Identify which cell holds the provided text, then report its [x, y] central coordinate. 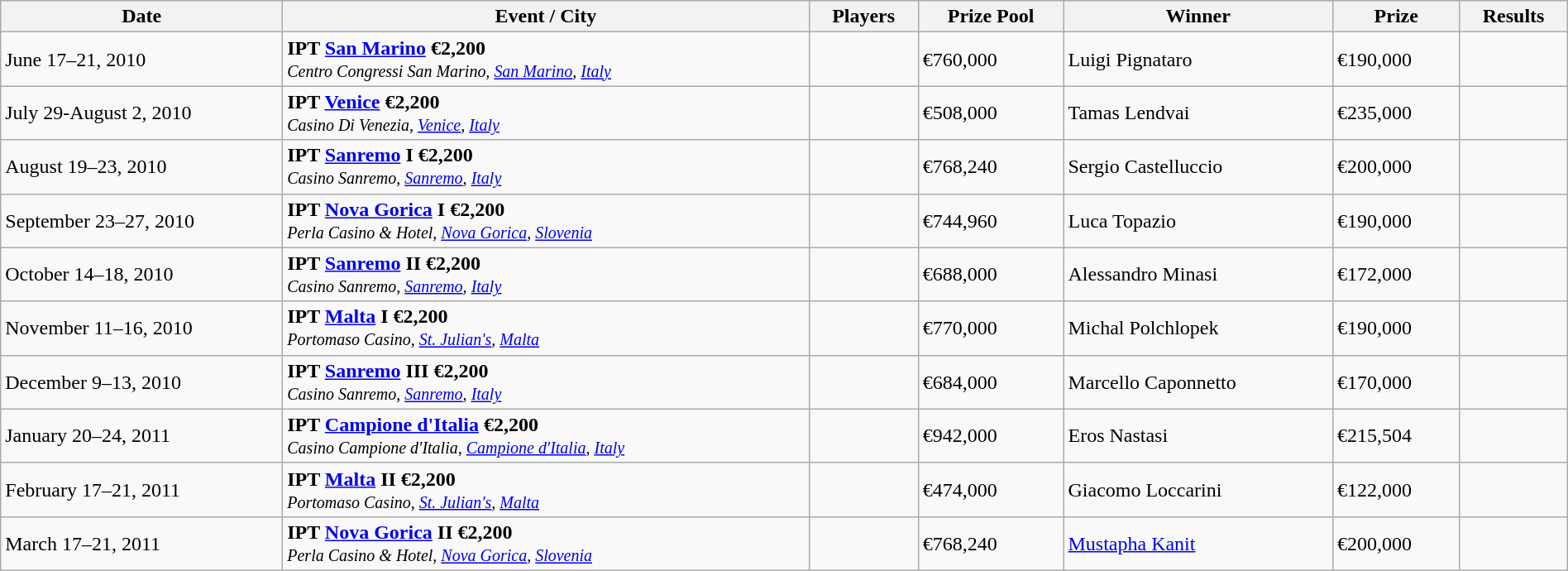
Event / City [546, 17]
Prize [1396, 17]
Alessandro Minasi [1198, 275]
Marcello Caponnetto [1198, 382]
June 17–21, 2010 [142, 60]
€170,000 [1396, 382]
March 17–21, 2011 [142, 543]
October 14–18, 2010 [142, 275]
November 11–16, 2010 [142, 328]
IPT Sanremo II €2,200Casino Sanremo, Sanremo, Italy [546, 275]
€760,000 [991, 60]
€172,000 [1396, 275]
August 19–23, 2010 [142, 167]
Results [1513, 17]
IPT Malta II €2,200Portomaso Casino, St. Julian's, Malta [546, 490]
€684,000 [991, 382]
Sergio Castelluccio [1198, 167]
€215,504 [1396, 435]
IPT San Marino €2,200Centro Congressi San Marino, San Marino, Italy [546, 60]
Mustapha Kanit [1198, 543]
Luca Topazio [1198, 220]
Date [142, 17]
Prize Pool [991, 17]
€744,960 [991, 220]
Michal Polchlopek [1198, 328]
December 9–13, 2010 [142, 382]
Giacomo Loccarini [1198, 490]
February 17–21, 2011 [142, 490]
IPT Venice €2,200Casino Di Venezia, Venice, Italy [546, 113]
IPT Malta I €2,200Portomaso Casino, St. Julian's, Malta [546, 328]
Luigi Pignataro [1198, 60]
€474,000 [991, 490]
Tamas Lendvai [1198, 113]
€508,000 [991, 113]
€688,000 [991, 275]
Eros Nastasi [1198, 435]
€942,000 [991, 435]
July 29-August 2, 2010 [142, 113]
Winner [1198, 17]
IPT Campione d'Italia €2,200Casino Campione d'Italia, Campione d'Italia, Italy [546, 435]
€122,000 [1396, 490]
January 20–24, 2011 [142, 435]
IPT Sanremo I €2,200Casino Sanremo, Sanremo, Italy [546, 167]
€770,000 [991, 328]
September 23–27, 2010 [142, 220]
€235,000 [1396, 113]
IPT Nova Gorica II €2,200Perla Casino & Hotel, Nova Gorica, Slovenia [546, 543]
IPT Sanremo III €2,200Casino Sanremo, Sanremo, Italy [546, 382]
IPT Nova Gorica I €2,200Perla Casino & Hotel, Nova Gorica, Slovenia [546, 220]
Players [863, 17]
